Scan for the cell matching the given text and deliver its (X, Y) coordinate at center. 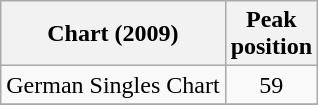
Chart (2009) (113, 34)
German Singles Chart (113, 85)
Peakposition (271, 34)
59 (271, 85)
